Capture the cell that displays the provided text and extract its [X, Y] central coordinate. 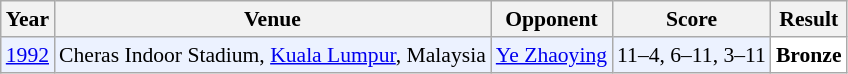
1992 [28, 55]
Venue [272, 19]
11–4, 6–11, 3–11 [692, 55]
Result [809, 19]
Year [28, 19]
Score [692, 19]
Bronze [809, 55]
Ye Zhaoying [552, 55]
Opponent [552, 19]
Cheras Indoor Stadium, Kuala Lumpur, Malaysia [272, 55]
